Identify which cell holds the provided text, then report its [x, y] central coordinate. 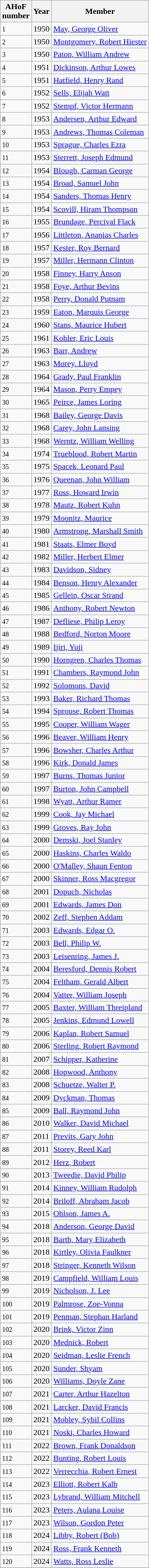
59 [16, 776]
Mobley, Sybil Collins [100, 1420]
1961 [41, 338]
98 [16, 1278]
71 [16, 930]
Paton, William Andrew [100, 54]
Larcker, David Francis [100, 1407]
66 [16, 866]
3 [16, 54]
102 [16, 1329]
46 [16, 608]
29 [16, 389]
Morey, Lloyd [100, 363]
89 [16, 1162]
Davidson, Sidney [100, 569]
1975 [41, 467]
Jenkins, Edmund Lowell [100, 1021]
11 [16, 157]
Ball, Raymond John [100, 1111]
Sterling, Robert Raymond [100, 1046]
76 [16, 994]
73 [16, 956]
Noski, Charles Howard [100, 1433]
119 [16, 1548]
57 [16, 750]
Watts, Ross Leslie [100, 1561]
104 [16, 1355]
53 [16, 698]
Williams, Doyle Zane [100, 1381]
2 [16, 42]
Barr, Andrew [100, 351]
42 [16, 557]
1965 [41, 402]
Campfield, William Louis [100, 1278]
2007 [41, 1059]
Beaver, William Henry [100, 737]
1981 [41, 544]
1994 [41, 711]
72 [16, 943]
Carey, John Lansing [100, 428]
33 [16, 441]
1987 [41, 621]
6 [16, 93]
107 [16, 1394]
35 [16, 467]
Penman, Stephan Harland [100, 1317]
Staats, Elmer Boyd [100, 544]
87 [16, 1136]
1995 [41, 724]
110 [16, 1433]
38 [16, 505]
Benson, Henry Alexander [100, 582]
117 [16, 1523]
63 [16, 827]
20 [16, 273]
Horngren, Charles Thomas [100, 660]
101 [16, 1317]
Carter, Arthur Hazelton [100, 1394]
114 [16, 1484]
Ross, Howard Irwin [100, 492]
16 [16, 222]
77 [16, 1008]
108 [16, 1407]
Sells, Elijah Watt [100, 93]
Bowsher, Charles Arthur [100, 750]
Andrews, Thomas Coleman [100, 132]
23 [16, 312]
Year [41, 12]
81 [16, 1059]
Vatter, William Joseph [100, 994]
Peirce, James Loring [100, 402]
37 [16, 492]
1959 [41, 312]
Bailey, George Davis [100, 415]
Kohler, Eric Louis [100, 338]
Elliott, Robert Kalb [100, 1484]
94 [16, 1227]
112 [16, 1458]
32 [16, 428]
Kester, Roy Bernard [100, 248]
12 [16, 170]
Broad, Samuel John [100, 183]
Bell, Philip W. [100, 943]
Mautz, Robert Kuhn [100, 505]
86 [16, 1123]
93 [16, 1214]
62 [16, 814]
Storey, Reed Karl [100, 1149]
Cook, Jay Michael [100, 814]
Beresford, Dennis Robert [100, 969]
4 [16, 67]
1956 [41, 235]
Wyatt, Arthur Ramer [100, 802]
Solomons, David [100, 686]
Briloff, Abraham Jacob [100, 1201]
109 [16, 1420]
14 [16, 196]
82 [16, 1072]
1974 [41, 454]
Anthony, Robert Newton [100, 608]
18 [16, 248]
47 [16, 621]
Barth, Mary Elizabeth [100, 1239]
Demski, Joel Stanley [100, 840]
Mason, Perry Empey [100, 389]
95 [16, 1239]
Kirtley, Olivia Faulkner [100, 1252]
80 [16, 1046]
2015 [41, 1214]
1983 [41, 569]
Verrecchia, Robert Ernest [100, 1471]
51 [16, 673]
Nicholson, J. Lee [100, 1291]
44 [16, 582]
26 [16, 351]
13 [16, 183]
75 [16, 982]
120 [16, 1561]
Kirk, Donald James [100, 763]
9 [16, 132]
67 [16, 879]
Cooper, William Wager [100, 724]
Seidman, Leslie French [100, 1355]
Eaton, Marquis George [100, 312]
92 [16, 1201]
Zeff, Stephen Addam [100, 917]
Wilson, Gordon Peter [100, 1523]
Spacek, Leonard Paul [100, 467]
Stans, Maurice Hubert [100, 325]
54 [16, 711]
Ross, Frank Kenneth [100, 1548]
105 [16, 1368]
45 [16, 596]
40 [16, 531]
19 [16, 261]
84 [16, 1098]
56 [16, 737]
Scovill, Hiram Thompson [100, 209]
Burton, John Campbell [100, 789]
36 [16, 479]
Palmrose, Zoe-Vonna [100, 1304]
1990 [41, 660]
88 [16, 1149]
74 [16, 969]
Walker, David Michael [100, 1123]
1993 [41, 698]
22 [16, 299]
7 [16, 106]
Libby, Robert (Bob) [100, 1536]
Kaplan, Robert Samuel [100, 1033]
Sunder, Shyam [100, 1368]
Finney, Harry Anson [100, 273]
Perry, Donald Putnam [100, 299]
Schipper, Katherine [100, 1059]
Lybrand, William Mitchell [100, 1497]
AHoF number [16, 12]
Skinner, Ross Macgregor [100, 879]
1982 [41, 557]
Bedford, Norton Moore [100, 634]
Miller, Herbert Elmer [100, 557]
1978 [41, 505]
103 [16, 1342]
1955 [41, 222]
Previts, Gary John [100, 1136]
2002 [41, 917]
60 [16, 789]
85 [16, 1111]
Sprouse, Robert Thomas [100, 711]
1984 [41, 582]
Miller, Hermann Clinton [100, 261]
Stringer, Kenneth Wilson [100, 1265]
96 [16, 1252]
Werntz, William Welling [100, 441]
Gellein, Oscar Strand [100, 596]
1991 [41, 673]
91 [16, 1188]
Grady, Paul Franklin [100, 377]
24 [16, 325]
17 [16, 235]
Sterrett, Joseph Edmund [100, 157]
Moonitz, Maurice [100, 518]
Peters, Aulana Louise [100, 1510]
Ijiri, Yuji [100, 647]
79 [16, 1033]
Haskins, Charles Waldo [100, 853]
64 [16, 840]
100 [16, 1304]
Queenan, John William [100, 479]
1979 [41, 518]
2012 [41, 1162]
Hatfield, Henry Rand [100, 80]
Burns, Thomas Junior [100, 776]
Kinney, William Rudolph [100, 1188]
49 [16, 647]
Stempf, Victor Hermann [100, 106]
Baker, Richard Thomas [100, 698]
Dyckman, Thomas [100, 1098]
Baxter, William Threipland [100, 1008]
1977 [41, 492]
90 [16, 1175]
15 [16, 209]
28 [16, 377]
115 [16, 1497]
34 [16, 454]
1976 [41, 479]
Foye, Arthur Bevins [100, 286]
Defliese, Philip Leroy [100, 621]
97 [16, 1265]
Chambers, Raymond John [100, 673]
1998 [41, 802]
41 [16, 544]
1989 [41, 647]
10 [16, 144]
30 [16, 402]
Armstrong, Marshall Smith [100, 531]
113 [16, 1471]
O'Malley, Shaun Fenton [100, 866]
69 [16, 904]
118 [16, 1536]
Tweedie, David Philip [100, 1175]
Brink, Victor Zinn [100, 1329]
Leisenring, James J. [100, 956]
43 [16, 569]
1985 [41, 596]
116 [16, 1510]
78 [16, 1021]
21 [16, 286]
Sanders, Thomas Henry [100, 196]
Brundage, Percival Flack [100, 222]
1980 [41, 531]
65 [16, 853]
Hopwood, Anthony [100, 1072]
1 [16, 29]
68 [16, 892]
Mednick, Robert [100, 1342]
58 [16, 763]
1986 [41, 608]
Dickinson, Arthur Lowes [100, 67]
52 [16, 686]
Brown, Frank Donaldson [100, 1446]
Groves, Ray John [100, 827]
Member [100, 12]
25 [16, 338]
1960 [41, 325]
1988 [41, 634]
1992 [41, 686]
61 [16, 802]
39 [16, 518]
31 [16, 415]
50 [16, 660]
70 [16, 917]
48 [16, 634]
55 [16, 724]
111 [16, 1446]
Montgomery, Robert Hiester [100, 42]
27 [16, 363]
Edwards, James Don [100, 904]
Herz, Robert [100, 1162]
2010 [41, 1123]
Anderson, George David [100, 1227]
Bunting, Robert Louis [100, 1458]
Dopuch, Nicholas [100, 892]
Feltham, Gerald Albert [100, 982]
Schuetze, Walter P. [100, 1085]
83 [16, 1085]
Ohlson, James A. [100, 1214]
106 [16, 1381]
99 [16, 1291]
Trueblood, Robert Martin [100, 454]
Sprague, Charles Ezra [100, 144]
Littleton, Ananias Charles [100, 235]
2013 [41, 1175]
Edwards, Edgar O. [100, 930]
Andersen, Arthur Edward [100, 119]
8 [16, 119]
Blough, Carman George [100, 170]
May, George Oliver [100, 29]
5 [16, 80]
